Capture the cell that displays the provided text and extract its [X, Y] central coordinate. 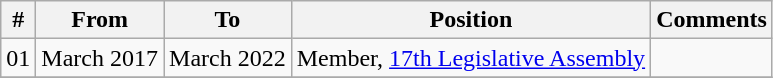
From [100, 20]
March 2022 [228, 58]
Member, 17th Legislative Assembly [470, 58]
# [18, 20]
01 [18, 58]
Position [470, 20]
To [228, 20]
March 2017 [100, 58]
Comments [712, 20]
